Identify which cell holds the provided text, then report its [X, Y] central coordinate. 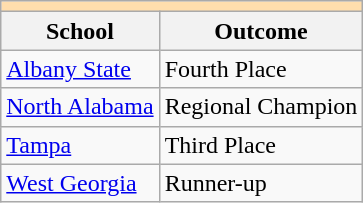
North Alabama [80, 107]
Albany State [80, 69]
Tampa [80, 145]
School [80, 31]
Runner-up [261, 183]
Outcome [261, 31]
Fourth Place [261, 69]
West Georgia [80, 183]
Third Place [261, 145]
Regional Champion [261, 107]
